For the text-containing cell, return its midpoint in (X, Y) coordinate format. 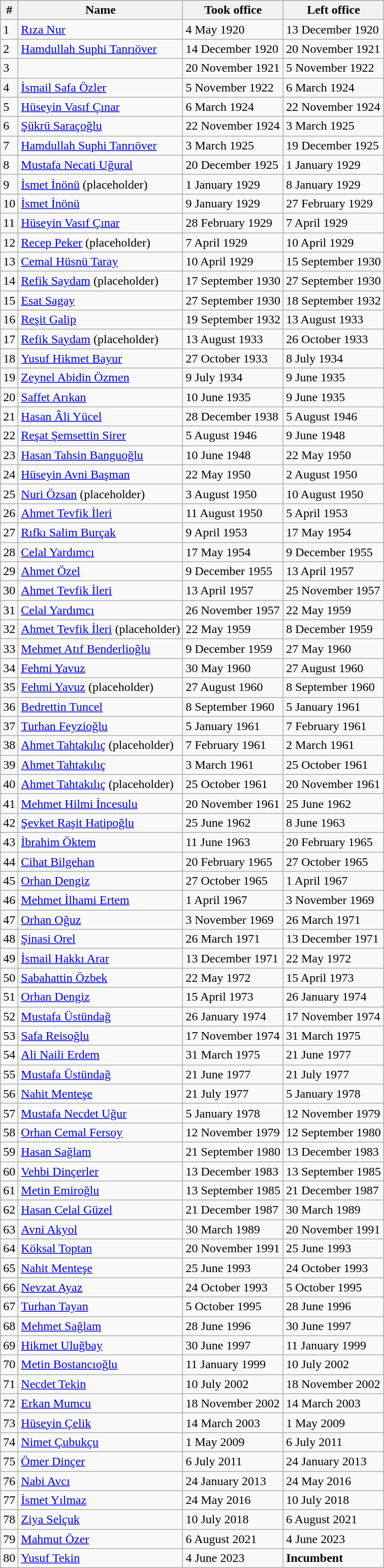
38 (9, 745)
2 March 1961 (334, 745)
Turhan Tayan (101, 1307)
Safa Reisoğlu (101, 1036)
Hasan Celal Güzel (101, 1210)
10 June 1935 (233, 397)
27 May 1960 (334, 649)
15 September 1930 (334, 262)
54 (9, 1055)
Hüseyin Avni Başman (101, 474)
18 (9, 358)
69 (9, 1345)
27 February 1929 (334, 203)
Cemal Hüsnü Taray (101, 262)
50 (9, 978)
42 (9, 823)
52 (9, 1016)
79 (9, 1539)
Mehmet Sağlam (101, 1326)
İbrahim Öktem (101, 842)
Ali Naili Erdem (101, 1055)
25 November 1957 (334, 591)
Metin Bostancıoğlu (101, 1365)
9 December 1959 (233, 649)
27 October 1933 (233, 358)
Incumbent (334, 1558)
29 (9, 571)
14 December 1920 (233, 49)
32 (9, 629)
74 (9, 1442)
18 September 1932 (334, 300)
Took office (233, 10)
65 (9, 1268)
30 (9, 591)
Nuri Özsan (placeholder) (101, 494)
3 (9, 68)
15 (9, 300)
19 December 1925 (334, 145)
3 August 1950 (233, 494)
11 June 1963 (233, 842)
14 (9, 281)
Mahmut Özer (101, 1539)
47 (9, 920)
Bedrettin Tuncel (101, 707)
Mustafa Necati Uğural (101, 165)
Mehmet İlhami Ertem (101, 900)
20 December 1925 (233, 165)
31 (9, 610)
Orhan Cemal Fersoy (101, 1132)
41 (9, 803)
77 (9, 1500)
Ahmet Tevfik İleri (placeholder) (101, 629)
21 September 1980 (233, 1152)
75 (9, 1461)
27 (9, 532)
Hasan Sağlam (101, 1152)
İsmet İnönü (placeholder) (101, 184)
25 (9, 494)
9 January 1929 (233, 203)
Avni Akyol (101, 1229)
56 (9, 1094)
İsmail Hakkı Arar (101, 958)
Vehbi Dinçerler (101, 1171)
6 (9, 126)
64 (9, 1249)
10 June 1948 (233, 455)
Şinasi Orel (101, 939)
Hasan Tahsin Banguoğlu (101, 455)
Rıza Nur (101, 29)
8 July 1934 (334, 358)
17 September 1930 (233, 281)
Mehmet Atıf Benderlioğlu (101, 649)
51 (9, 997)
Reşat Şemsettin Sirer (101, 436)
44 (9, 862)
37 (9, 726)
7 (9, 145)
13 December 1920 (334, 29)
20 (9, 397)
23 (9, 455)
Mehmet Hilmi İncesulu (101, 803)
76 (9, 1481)
Saffet Arıkan (101, 397)
34 (9, 668)
26 October 1933 (334, 339)
19 September 1932 (233, 320)
İsmail Safa Özler (101, 87)
Fehmi Yavuz (101, 668)
Rıfkı Salim Burçak (101, 532)
İsmet Yılmaz (101, 1500)
28 February 1929 (233, 223)
Köksal Toptan (101, 1249)
26 November 1957 (233, 610)
67 (9, 1307)
9 June 1948 (334, 436)
62 (9, 1210)
70 (9, 1365)
17 (9, 339)
63 (9, 1229)
8 (9, 165)
Yusuf Hikmet Bayur (101, 358)
12 September 1980 (334, 1132)
43 (9, 842)
30 May 1960 (233, 668)
61 (9, 1191)
10 (9, 203)
Fehmi Yavuz (placeholder) (101, 687)
Left office (334, 10)
5 (9, 107)
22 (9, 436)
Ahmet Tahtakılıç (101, 765)
80 (9, 1558)
13 (9, 262)
26 (9, 513)
1 (9, 29)
40 (9, 784)
2 August 1950 (334, 474)
Hüseyin Çelik (101, 1423)
Reşit Galip (101, 320)
3 March 1961 (233, 765)
Zeynel Abidin Özmen (101, 378)
49 (9, 958)
Metin Emiroğlu (101, 1191)
36 (9, 707)
Mustafa Necdet Uğur (101, 1113)
11 August 1950 (233, 513)
8 June 1963 (334, 823)
4 (9, 87)
Name (101, 10)
Nevzat Ayaz (101, 1287)
Hasan Âli Yücel (101, 416)
Nabi Avcı (101, 1481)
2 (9, 49)
73 (9, 1423)
46 (9, 900)
Necdet Tekin (101, 1384)
5 April 1953 (334, 513)
72 (9, 1403)
12 (9, 243)
9 (9, 184)
9 July 1934 (233, 378)
4 May 1920 (233, 29)
28 (9, 552)
10 August 1950 (334, 494)
39 (9, 765)
Orhan Oğuz (101, 920)
Recep Peker (placeholder) (101, 243)
45 (9, 881)
8 January 1929 (334, 184)
Hikmet Uluğbay (101, 1345)
48 (9, 939)
Sabahattin Özbek (101, 978)
60 (9, 1171)
Erkan Mumcu (101, 1403)
68 (9, 1326)
Şükrü Saraçoğlu (101, 126)
66 (9, 1287)
21 (9, 416)
Nimet Çubukçu (101, 1442)
9 April 1953 (233, 532)
Ahmet Özel (101, 571)
Ömer Dinçer (101, 1461)
71 (9, 1384)
55 (9, 1074)
58 (9, 1132)
16 (9, 320)
Esat Sagay (101, 300)
Ziya Selçuk (101, 1520)
35 (9, 687)
# (9, 10)
11 (9, 223)
57 (9, 1113)
Şevket Raşit Hatipoğlu (101, 823)
28 December 1938 (233, 416)
Turhan Feyzioğlu (101, 726)
8 December 1959 (334, 629)
59 (9, 1152)
Yusuf Tekin (101, 1558)
İsmet İnönü (101, 203)
33 (9, 649)
19 (9, 378)
78 (9, 1520)
Cihat Bilgehan (101, 862)
53 (9, 1036)
24 (9, 474)
